Scan for the cell matching the given text and deliver its (x, y) coordinate at center. 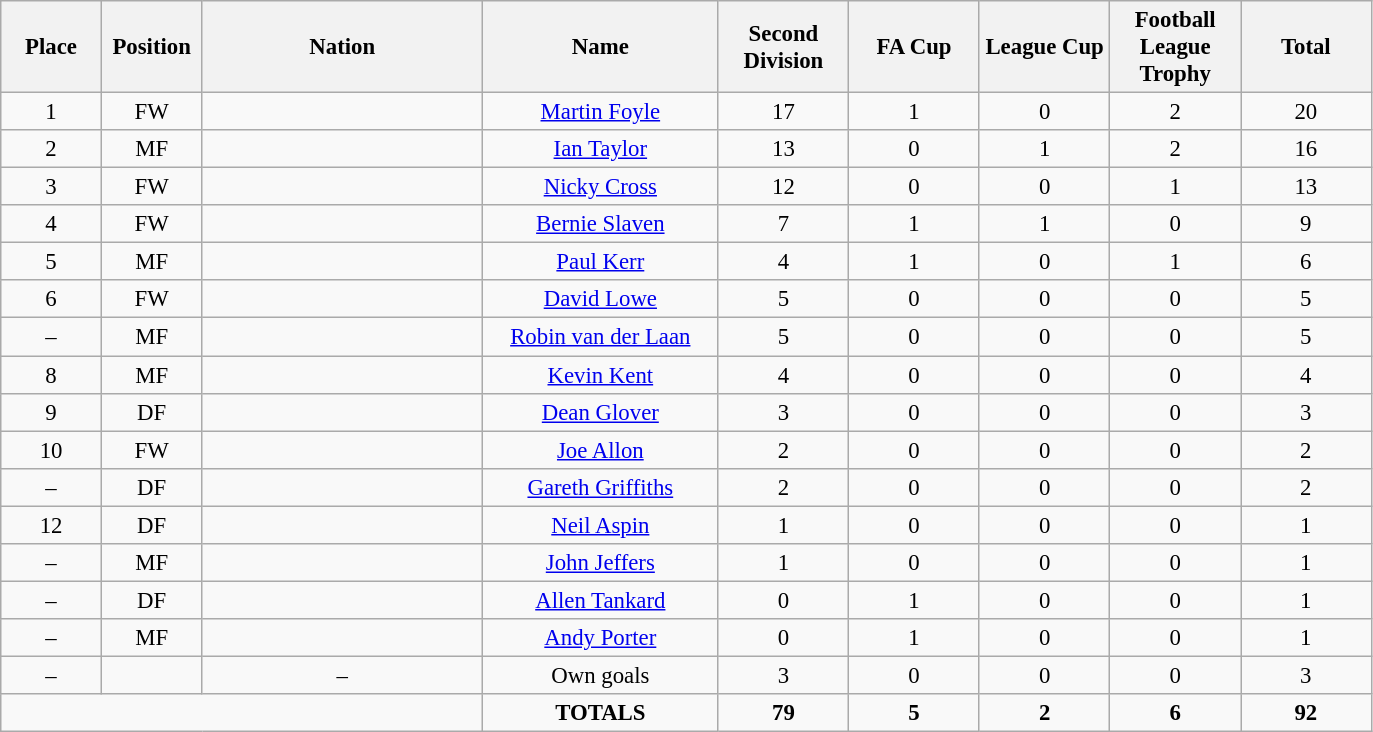
Paul Kerr (601, 262)
Nicky Cross (601, 187)
Total (1306, 47)
Place (52, 47)
Kevin Kent (601, 375)
League Cup (1044, 47)
Nation (342, 47)
David Lowe (601, 299)
Football League Trophy (1176, 47)
8 (52, 375)
TOTALS (601, 713)
Gareth Griffiths (601, 487)
92 (1306, 713)
10 (52, 450)
Position (152, 47)
Own goals (601, 675)
17 (784, 112)
Neil Aspin (601, 525)
Dean Glover (601, 412)
Bernie Slaven (601, 224)
Joe Allon (601, 450)
7 (784, 224)
Name (601, 47)
20 (1306, 112)
John Jeffers (601, 563)
79 (784, 713)
16 (1306, 149)
Allen Tankard (601, 600)
Robin van der Laan (601, 337)
FA Cup (914, 47)
Andy Porter (601, 638)
Ian Taylor (601, 149)
Martin Foyle (601, 112)
Second Division (784, 47)
